Find where the given text appears and provide that cell's center as (X, Y) coordinate. 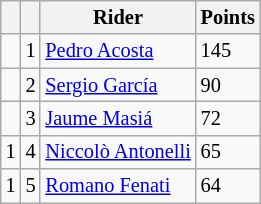
Jaume Masiá (118, 118)
64 (228, 186)
72 (228, 118)
2 (31, 85)
5 (31, 186)
4 (31, 152)
3 (31, 118)
Points (228, 17)
Rider (118, 17)
65 (228, 152)
Sergio García (118, 85)
Pedro Acosta (118, 51)
Niccolò Antonelli (118, 152)
90 (228, 85)
145 (228, 51)
Romano Fenati (118, 186)
